For the text-containing cell, return its midpoint in [X, Y] coordinate format. 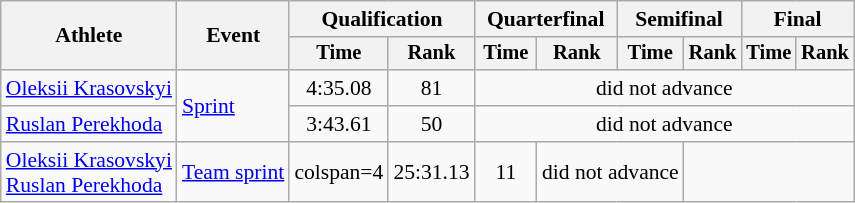
25:31.13 [431, 172]
Team sprint [233, 172]
4:35.08 [338, 88]
Qualification [382, 19]
50 [431, 124]
Final [797, 19]
11 [506, 172]
3:43.61 [338, 124]
Oleksii Krasovskyi [89, 88]
81 [431, 88]
Quarterfinal [546, 19]
Sprint [233, 106]
Event [233, 36]
Oleksii KrasovskyiRuslan Perekhoda [89, 172]
Ruslan Perekhoda [89, 124]
colspan=4 [338, 172]
Semifinal [680, 19]
Athlete [89, 36]
